Extract the (X, Y) coordinate from the center of the cell holding the provided text.  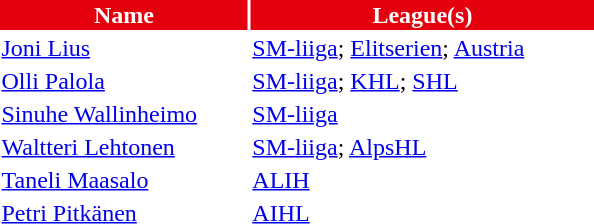
Joni Lius (124, 48)
Taneli Maasalo (124, 180)
Olli Palola (124, 81)
SM-liiga; KHL; SHL (422, 81)
ALIH (422, 180)
SM-liiga; Elitserien; Austria (422, 48)
SM-liiga; AlpsHL (422, 147)
Name (124, 15)
Waltteri Lehtonen (124, 147)
League(s) (422, 15)
SM-liiga (422, 114)
Sinuhe Wallinheimo (124, 114)
